From the cell containing the given text, extract its center point as [x, y] coordinate. 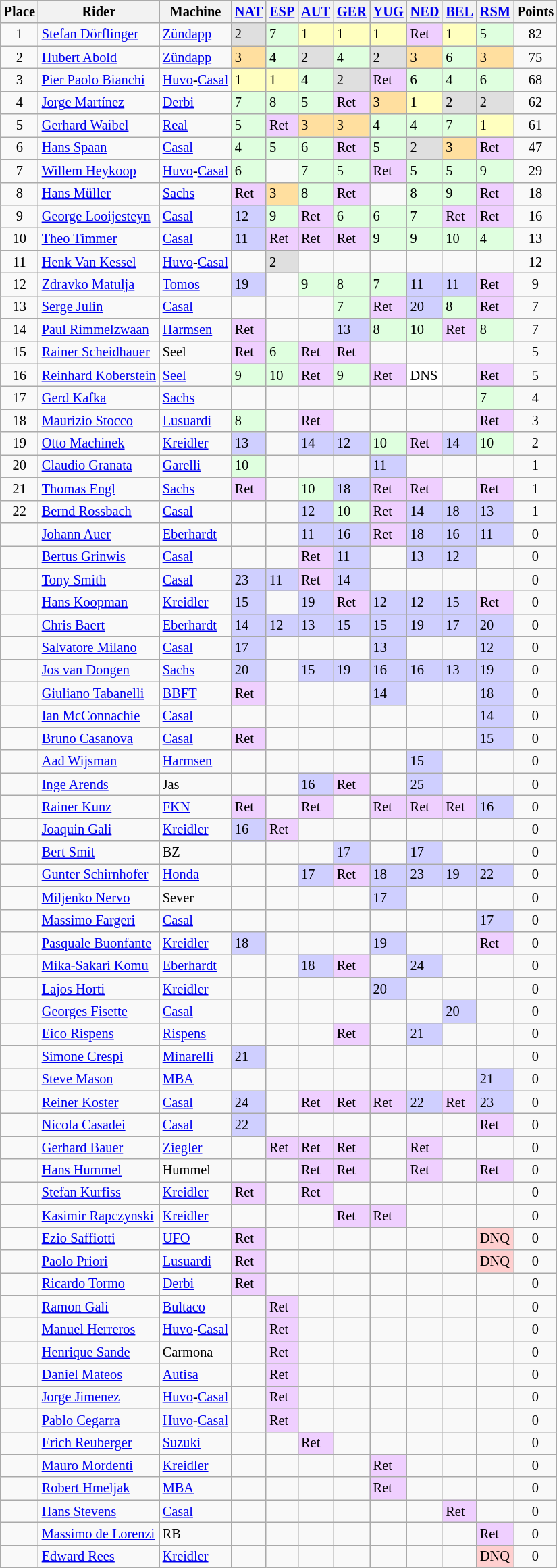
Jorge Martínez [99, 103]
YUG [389, 11]
Sever [196, 898]
Reinhard Koberstein [99, 375]
Simone Crespi [99, 1057]
Ramon Gali [99, 1307]
Carmona [196, 1352]
Bruno Casanova [99, 738]
FKN [196, 807]
Theo Timmer [99, 239]
75 [535, 57]
BBFT [196, 693]
Place [20, 11]
Rispens [196, 1034]
Inge Arends [99, 784]
Aad Wijsman [99, 761]
Suzuki [196, 1443]
Erich Reuberger [99, 1443]
George Looijesteyn [99, 216]
Gerd Kafka [99, 398]
47 [535, 148]
Jas [196, 784]
Pier Paolo Bianchi [99, 80]
Massimo de Lorenzi [99, 1534]
Hans Hummel [99, 1170]
Tony Smith [99, 580]
Ricardo Tormo [99, 1284]
GER [352, 11]
BZ [196, 853]
Manuel Herreros [99, 1329]
Ziegler [196, 1147]
Gerhard Bauer [99, 1147]
62 [535, 103]
Hans Müller [99, 194]
Bultaco [196, 1307]
Rider [99, 11]
Bernd Rossbach [99, 512]
Maurizio Stocco [99, 421]
Bert Smit [99, 853]
NED [425, 11]
Otto Machinek [99, 443]
Zdravko Matulja [99, 284]
Gerhard Waibel [99, 126]
Tomos [196, 284]
Chris Baert [99, 625]
Stefan Kurfiss [99, 1193]
Stefan Dörflinger [99, 34]
Steve Mason [99, 1079]
Claudio Granata [99, 466]
Robert Hmeljak [99, 1488]
Johann Auer [99, 534]
Real [196, 126]
Autisa [196, 1375]
RB [196, 1534]
Henk Van Kessel [99, 262]
Daniel Mateos [99, 1375]
Giuliano Tabanelli [99, 693]
Mika-Sakari Komu [99, 966]
Hans Koopman [99, 602]
Henrique Sande [99, 1352]
Lajos Horti [99, 989]
Paolo Priori [99, 1261]
Hans Spaan [99, 148]
Gunter Schirnhofer [99, 875]
61 [535, 126]
BEL [459, 11]
Bertus Grinwis [99, 557]
Rainer Scheidhauer [99, 352]
Salvatore Milano [99, 648]
Kasimir Rapczynski [99, 1216]
29 [535, 171]
Hubert Abold [99, 57]
Ian McConnachie [99, 716]
Paul Rimmelzwaan [99, 330]
Ezio Saffiotti [99, 1239]
Thomas Engl [99, 489]
DNS [425, 375]
Hans Stevens [99, 1511]
Reiner Koster [99, 1102]
Georges Fisette [99, 1011]
Machine [196, 11]
RSM [496, 11]
Jos van Dongen [99, 670]
Jorge Jimenez [99, 1397]
Pasquale Buonfante [99, 943]
25 [425, 784]
Mauro Mordenti [99, 1465]
Pablo Cegarra [99, 1420]
68 [535, 80]
Honda [196, 875]
Rainer Kunz [99, 807]
Massimo Fargeri [99, 921]
Minarelli [196, 1057]
Garelli [196, 466]
Joaquin Gali [99, 830]
Serge Julin [99, 307]
Willem Heykoop [99, 171]
Nicola Casadei [99, 1125]
82 [535, 34]
Edward Rees [99, 1557]
Miljenko Nervo [99, 898]
AUT [316, 11]
Eico Rispens [99, 1034]
NAT [248, 11]
ESP [282, 11]
Points [535, 11]
UFO [196, 1239]
Hummel [196, 1170]
